Provide the (X, Y) coordinate of the cell's center where the given text is located.  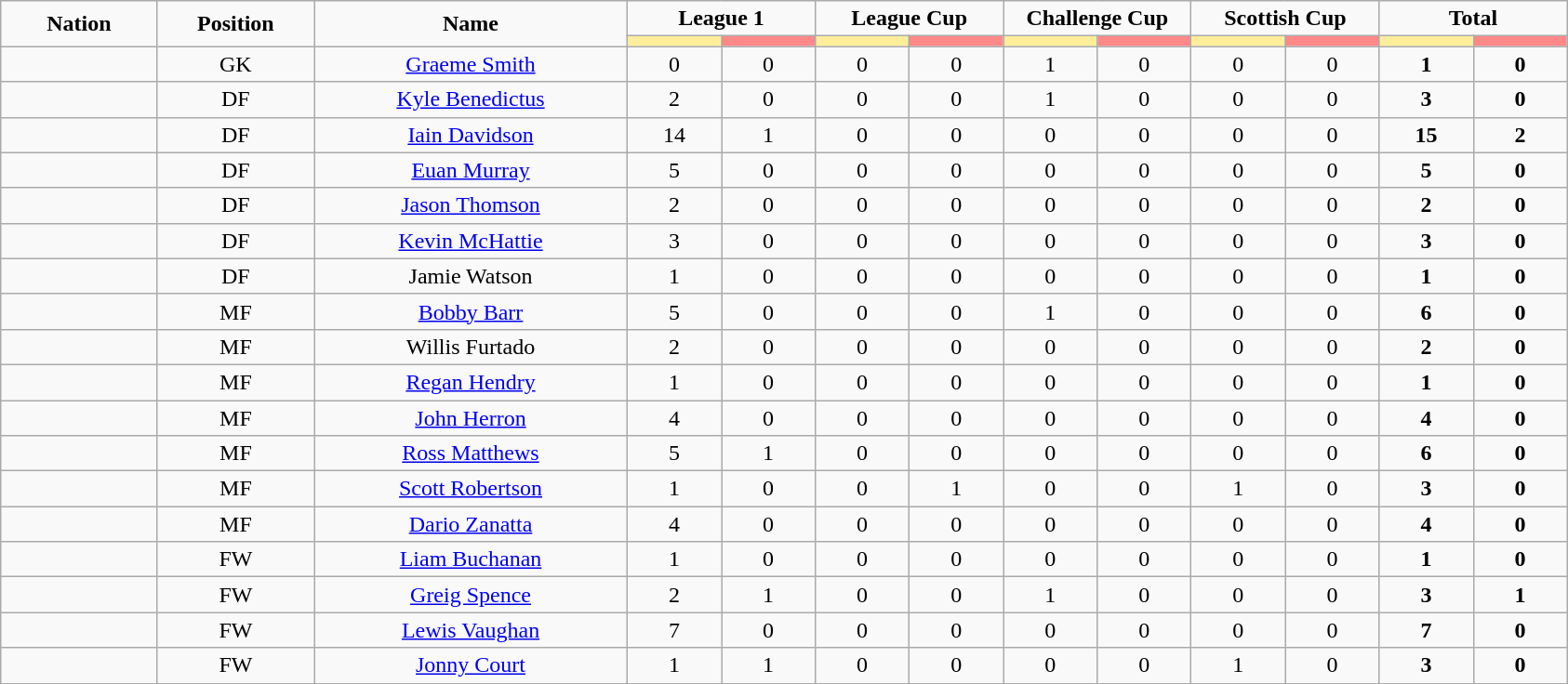
League 1 (721, 19)
Scottish Cup (1285, 19)
Willis Furtado (471, 347)
Scott Robertson (471, 489)
14 (673, 135)
Liam Buchanan (471, 559)
15 (1427, 135)
Challenge Cup (1097, 19)
Lewis Vaughan (471, 630)
Total (1473, 19)
Jonny Court (471, 665)
Jamie Watson (471, 276)
Name (471, 24)
Dario Zanatta (471, 524)
Graeme Smith (471, 64)
GK (235, 64)
Greig Spence (471, 595)
Nation (79, 24)
Regan Hendry (471, 382)
Ross Matthews (471, 454)
John Herron (471, 417)
Kevin McHattie (471, 241)
League Cup (910, 19)
Iain Davidson (471, 135)
Position (235, 24)
Kyle Benedictus (471, 99)
Jason Thomson (471, 205)
Bobby Barr (471, 311)
Euan Murray (471, 170)
